Search for the cell housing the specified text and yield its [x, y] center coordinate. 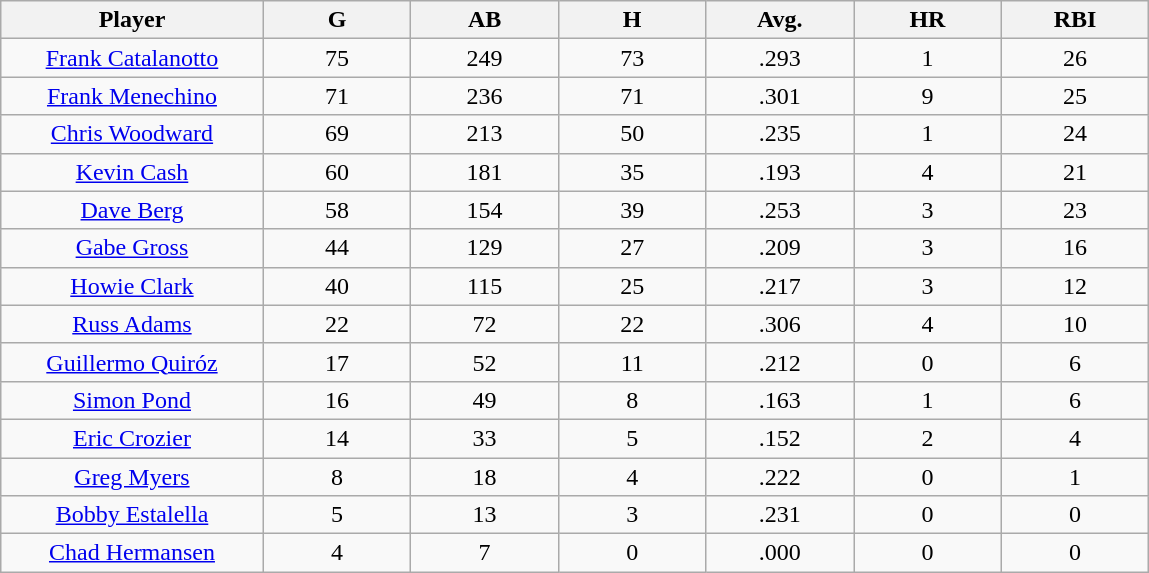
69 [337, 134]
249 [485, 58]
115 [485, 286]
40 [337, 286]
.209 [780, 248]
.222 [780, 477]
10 [1075, 324]
Howie Clark [132, 286]
129 [485, 248]
11 [632, 362]
60 [337, 172]
.163 [780, 400]
26 [1075, 58]
Bobby Estalella [132, 515]
.235 [780, 134]
154 [485, 210]
.231 [780, 515]
13 [485, 515]
73 [632, 58]
75 [337, 58]
49 [485, 400]
24 [1075, 134]
Greg Myers [132, 477]
213 [485, 134]
52 [485, 362]
33 [485, 438]
.193 [780, 172]
RBI [1075, 20]
Russ Adams [132, 324]
Guillermo Quiróz [132, 362]
44 [337, 248]
236 [485, 96]
2 [928, 438]
17 [337, 362]
.212 [780, 362]
14 [337, 438]
Frank Menechino [132, 96]
Chris Woodward [132, 134]
Eric Crozier [132, 438]
H [632, 20]
181 [485, 172]
.217 [780, 286]
72 [485, 324]
7 [485, 553]
.000 [780, 553]
21 [1075, 172]
Simon Pond [132, 400]
.293 [780, 58]
18 [485, 477]
58 [337, 210]
50 [632, 134]
Gabe Gross [132, 248]
.306 [780, 324]
HR [928, 20]
.253 [780, 210]
G [337, 20]
.301 [780, 96]
Avg. [780, 20]
Player [132, 20]
Kevin Cash [132, 172]
27 [632, 248]
.152 [780, 438]
35 [632, 172]
12 [1075, 286]
Dave Berg [132, 210]
39 [632, 210]
Chad Hermansen [132, 553]
AB [485, 20]
Frank Catalanotto [132, 58]
9 [928, 96]
23 [1075, 210]
